Find where the given text appears and provide that cell's center as [x, y] coordinate. 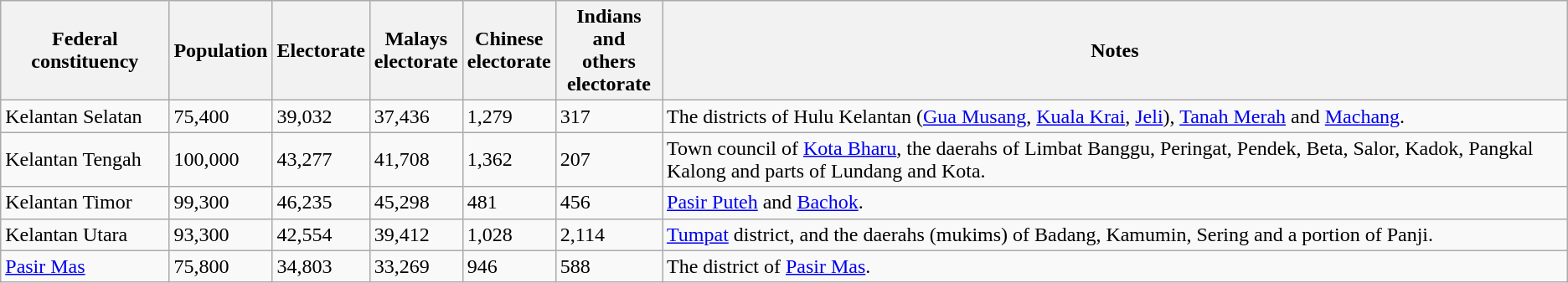
75,400 [221, 116]
207 [608, 159]
Malayselectorate [415, 50]
1,279 [509, 116]
Kelantan Timor [85, 203]
Town council of Kota Bharu, the daerahs of Limbat Banggu, Peringat, Pendek, Beta, Salor, Kadok, Pangkal Kalong and parts of Lundang and Kota. [1114, 159]
Tumpat district, and the daerahs (mukims) of Badang, Kamumin, Sering and a portion of Panji. [1114, 234]
34,803 [321, 266]
75,800 [221, 266]
99,300 [221, 203]
2,114 [608, 234]
Chineseelectorate [509, 50]
588 [608, 266]
93,300 [221, 234]
Population [221, 50]
43,277 [321, 159]
Federal constituency [85, 50]
Notes [1114, 50]
Kelantan Tengah [85, 159]
Indians andotherselectorate [608, 50]
The districts of Hulu Kelantan (Gua Musang, Kuala Krai, Jeli), Tanah Merah and Machang. [1114, 116]
317 [608, 116]
1,362 [509, 159]
42,554 [321, 234]
The district of Pasir Mas. [1114, 266]
41,708 [415, 159]
Kelantan Utara [85, 234]
46,235 [321, 203]
1,028 [509, 234]
37,436 [415, 116]
Electorate [321, 50]
45,298 [415, 203]
481 [509, 203]
Pasir Mas [85, 266]
946 [509, 266]
Kelantan Selatan [85, 116]
Pasir Puteh and Bachok. [1114, 203]
456 [608, 203]
39,412 [415, 234]
100,000 [221, 159]
39,032 [321, 116]
33,269 [415, 266]
